Locate the cell with the specified text and output its (x, y) center coordinate. 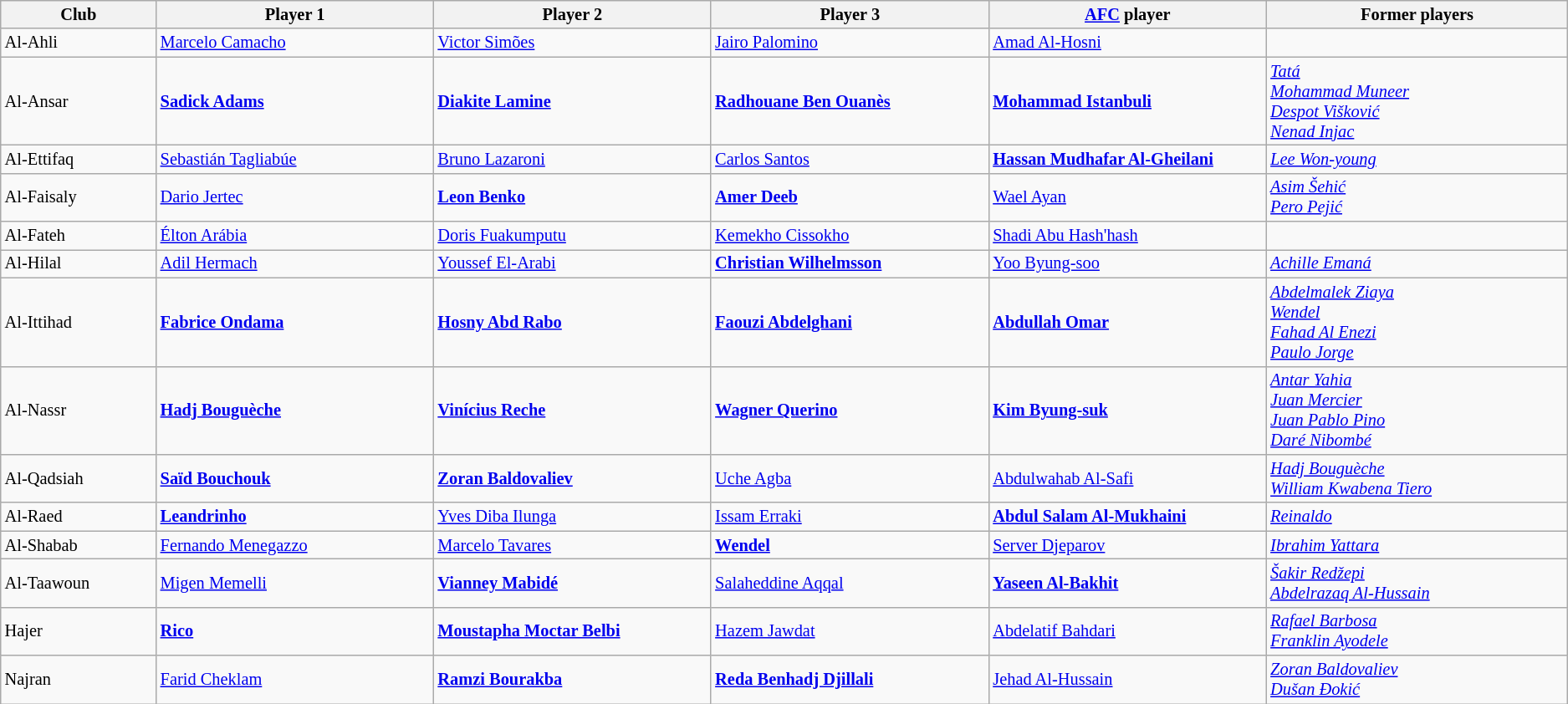
Player 1 (295, 14)
Jairo Palomino (850, 43)
Doris Fuakumputu (573, 236)
Yves Diba Ilunga (573, 517)
Al-Nassr (79, 411)
Al-Fateh (79, 236)
Leon Benko (573, 197)
Al-Qadsiah (79, 478)
Wael Ayan (1127, 197)
Ramzi Bourakba (573, 680)
Asim Šehić Pero Pejić (1417, 197)
Abdelatif Bahdari (1127, 631)
Christian Wilhelmsson (850, 263)
Wagner Querino (850, 411)
Marcelo Tavares (573, 545)
Lee Won-young (1417, 159)
Hassan Mudhafar Al-Gheilani (1127, 159)
Al-Shabab (79, 545)
Former players (1417, 14)
Hazem Jawdat (850, 631)
Wendel (850, 545)
Amer Deeb (850, 197)
Radhouane Ben Ouanès (850, 101)
Al-Raed (79, 517)
Al-Taawoun (79, 583)
Leandrinho (295, 517)
Saïd Bouchouk (295, 478)
Élton Arábia (295, 236)
Tatá Mohammad Muneer Despot Višković Nenad Injac (1417, 101)
Moustapha Moctar Belbi (573, 631)
Fernando Menegazzo (295, 545)
Hosny Abd Rabo (573, 322)
Abdelmalek Ziaya Wendel Fahad Al Enezi Paulo Jorge (1417, 322)
Al-Ettifaq (79, 159)
Al-Ansar (79, 101)
Achille Emaná (1417, 263)
Vinícius Reche (573, 411)
Yaseen Al-Bakhit (1127, 583)
Hadj Bouguèche (295, 411)
Rico (295, 631)
Abdullah Omar (1127, 322)
Player 3 (850, 14)
Dario Jertec (295, 197)
AFC player (1127, 14)
Server Djeparov (1127, 545)
Sebastián Tagliabúe (295, 159)
Abdulwahab Al-Safi (1127, 478)
Shadi Abu Hash'hash (1127, 236)
Youssef El-Arabi (573, 263)
Vianney Mabidé (573, 583)
Al-Hilal (79, 263)
Marcelo Camacho (295, 43)
Uche Agba (850, 478)
Victor Simões (573, 43)
Rafael Barbosa Franklin Ayodele (1417, 631)
Diakite Lamine (573, 101)
Sadick Adams (295, 101)
Carlos Santos (850, 159)
Club (79, 14)
Issam Erraki (850, 517)
Reda Benhadj Djillali (850, 680)
Reinaldo (1417, 517)
Najran (79, 680)
Migen Memelli (295, 583)
Al-Ahli (79, 43)
Yoo Byung-soo (1127, 263)
Amad Al-Hosni (1127, 43)
Faouzi Abdelghani (850, 322)
Abdul Salam Al-Mukhaini (1127, 517)
Fabrice Ondama (295, 322)
Salaheddine Aqqal (850, 583)
Kemekho Cissokho (850, 236)
Ibrahim Yattara (1417, 545)
Bruno Lazaroni (573, 159)
Adil Hermach (295, 263)
Kim Byung-suk (1127, 411)
Mohammad Istanbuli (1127, 101)
Al-Ittihad (79, 322)
Al-Faisaly (79, 197)
Player 2 (573, 14)
Jehad Al-Hussain (1127, 680)
Zoran Baldovaliev (573, 478)
Hajer (79, 631)
Farid Cheklam (295, 680)
Šakir Redžepi Abdelrazaq Al-Hussain (1417, 583)
Zoran Baldovaliev Dušan Đokić (1417, 680)
Antar Yahia Juan Mercier Juan Pablo Pino Daré Nibombé (1417, 411)
Hadj Bouguèche William Kwabena Tiero (1417, 478)
